Provide the (x, y) coordinate of the cell's center where the given text is located.  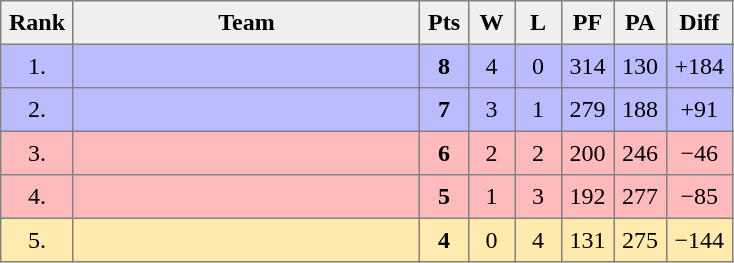
192 (587, 197)
5. (38, 240)
246 (640, 153)
1. (38, 66)
314 (587, 66)
188 (640, 110)
279 (587, 110)
Pts (444, 23)
−144 (699, 240)
PF (587, 23)
3. (38, 153)
8 (444, 66)
200 (587, 153)
PA (640, 23)
2. (38, 110)
L (538, 23)
Rank (38, 23)
+91 (699, 110)
131 (587, 240)
−46 (699, 153)
4. (38, 197)
W (491, 23)
Team (246, 23)
130 (640, 66)
Diff (699, 23)
6 (444, 153)
−85 (699, 197)
275 (640, 240)
277 (640, 197)
+184 (699, 66)
5 (444, 197)
7 (444, 110)
